From the cell containing the given text, extract its center point as (x, y) coordinate. 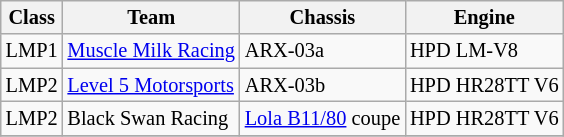
ARX-03b (322, 85)
Muscle Milk Racing (152, 51)
Lola B11/80 coupe (322, 118)
Level 5 Motorsports (152, 85)
Team (152, 17)
HPD LM-V8 (484, 51)
LMP1 (32, 51)
Black Swan Racing (152, 118)
ARX-03a (322, 51)
Chassis (322, 17)
Class (32, 17)
Engine (484, 17)
